Locate the cell with the specified text and output its [X, Y] center coordinate. 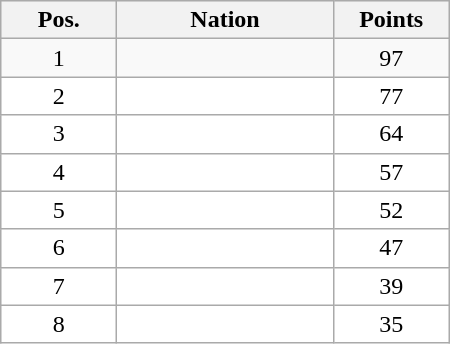
52 [391, 210]
7 [59, 286]
Pos. [59, 20]
97 [391, 58]
35 [391, 324]
39 [391, 286]
5 [59, 210]
47 [391, 248]
1 [59, 58]
2 [59, 96]
77 [391, 96]
3 [59, 134]
Nation [225, 20]
64 [391, 134]
57 [391, 172]
Points [391, 20]
4 [59, 172]
8 [59, 324]
6 [59, 248]
